Search for the cell housing the specified text and yield its (x, y) center coordinate. 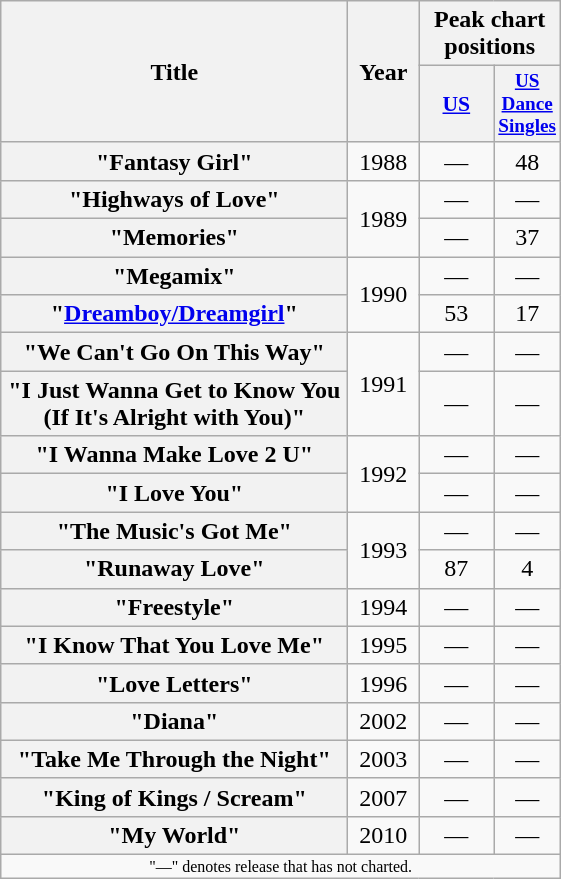
"Highways of Love" (174, 200)
1994 (384, 607)
4 (528, 569)
Peak chart positions (490, 34)
"Runaway Love" (174, 569)
"Dreamboy/Dreamgirl" (174, 314)
"The Music's Got Me" (174, 531)
1992 (384, 474)
"King of Kings / Scream" (174, 797)
48 (528, 161)
1991 (384, 384)
17 (528, 314)
"Love Letters" (174, 683)
1988 (384, 161)
USDanceSingles (528, 104)
"I Love You" (174, 493)
2010 (384, 836)
"I Know That You Love Me" (174, 645)
"Megamix" (174, 276)
2002 (384, 721)
"I Wanna Make Love 2 U" (174, 455)
"—" denotes release that has not charted. (281, 867)
US (456, 104)
2003 (384, 759)
37 (528, 238)
Title (174, 72)
Year (384, 72)
2007 (384, 797)
"Memories" (174, 238)
"Freestyle" (174, 607)
1995 (384, 645)
"Fantasy Girl" (174, 161)
1989 (384, 219)
1996 (384, 683)
87 (456, 569)
53 (456, 314)
"Take Me Through the Night" (174, 759)
"I Just Wanna Get to Know You (If It's Alright with You)" (174, 404)
"Diana" (174, 721)
1990 (384, 295)
"We Can't Go On This Way" (174, 352)
1993 (384, 550)
"My World" (174, 836)
